For the text-containing cell, return its midpoint in [X, Y] coordinate format. 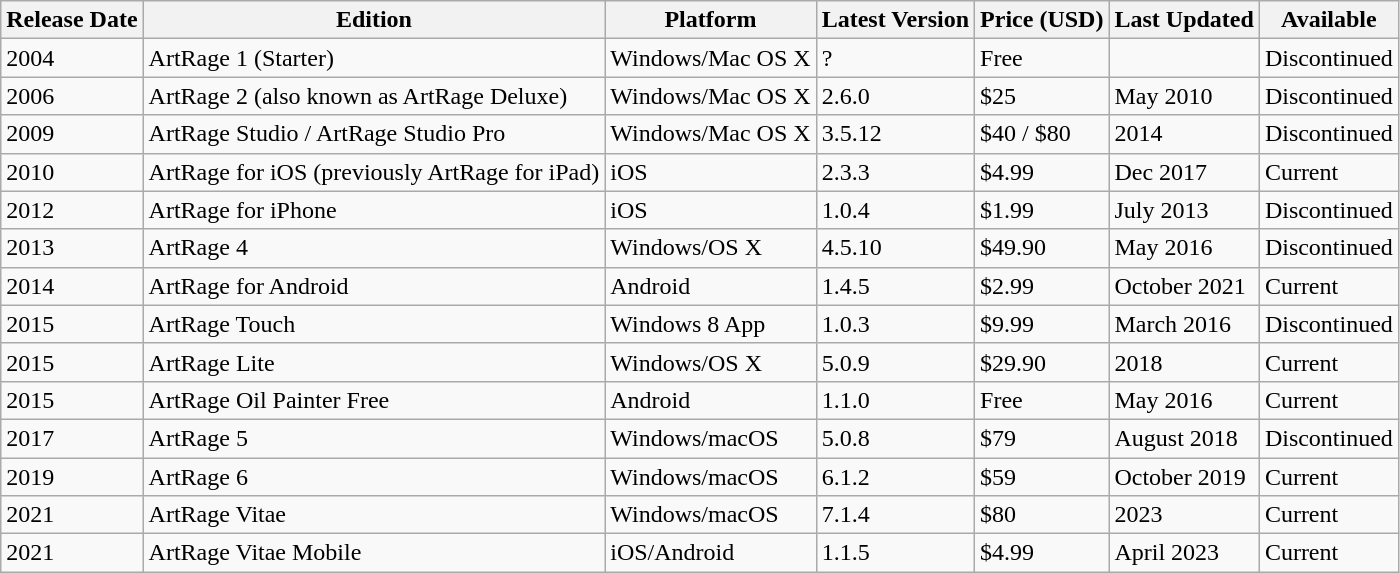
2023 [1184, 515]
6.1.2 [895, 477]
7.1.4 [895, 515]
$59 [1042, 477]
$49.90 [1042, 248]
July 2013 [1184, 210]
March 2016 [1184, 324]
1.1.0 [895, 400]
5.0.8 [895, 438]
ArtRage Vitae Mobile [374, 553]
ArtRage Vitae [374, 515]
2.6.0 [895, 96]
$9.99 [1042, 324]
2019 [72, 477]
Price (USD) [1042, 20]
Windows 8 App [710, 324]
ArtRage 5 [374, 438]
ArtRage Studio / ArtRage Studio Pro [374, 134]
August 2018 [1184, 438]
ArtRage for iOS (previously ArtRage for iPad) [374, 172]
? [895, 58]
3.5.12 [895, 134]
iOS/Android [710, 553]
$80 [1042, 515]
4.5.10 [895, 248]
ArtRage Touch [374, 324]
2004 [72, 58]
Platform [710, 20]
$29.90 [1042, 362]
2017 [72, 438]
$2.99 [1042, 286]
October 2021 [1184, 286]
ArtRage 4 [374, 248]
Release Date [72, 20]
ArtRage for iPhone [374, 210]
2006 [72, 96]
May 2010 [1184, 96]
ArtRage Oil Painter Free [374, 400]
1.0.3 [895, 324]
ArtRage 6 [374, 477]
Last Updated [1184, 20]
2018 [1184, 362]
$25 [1042, 96]
ArtRage for Android [374, 286]
Edition [374, 20]
Available [1328, 20]
April 2023 [1184, 553]
Dec 2017 [1184, 172]
2012 [72, 210]
ArtRage 1 (Starter) [374, 58]
2010 [72, 172]
ArtRage Lite [374, 362]
$79 [1042, 438]
1.1.5 [895, 553]
$1.99 [1042, 210]
2013 [72, 248]
2009 [72, 134]
Latest Version [895, 20]
ArtRage 2 (also known as ArtRage Deluxe) [374, 96]
2.3.3 [895, 172]
5.0.9 [895, 362]
1.0.4 [895, 210]
October 2019 [1184, 477]
1.4.5 [895, 286]
$40 / $80 [1042, 134]
